Scan for the cell matching the given text and deliver its (X, Y) coordinate at center. 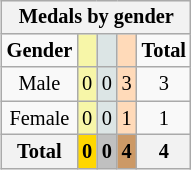
Medals by gender (96, 17)
Male (40, 84)
Gender (40, 51)
Female (40, 118)
